Provide the [X, Y] coordinate of the cell's center where the given text is located.  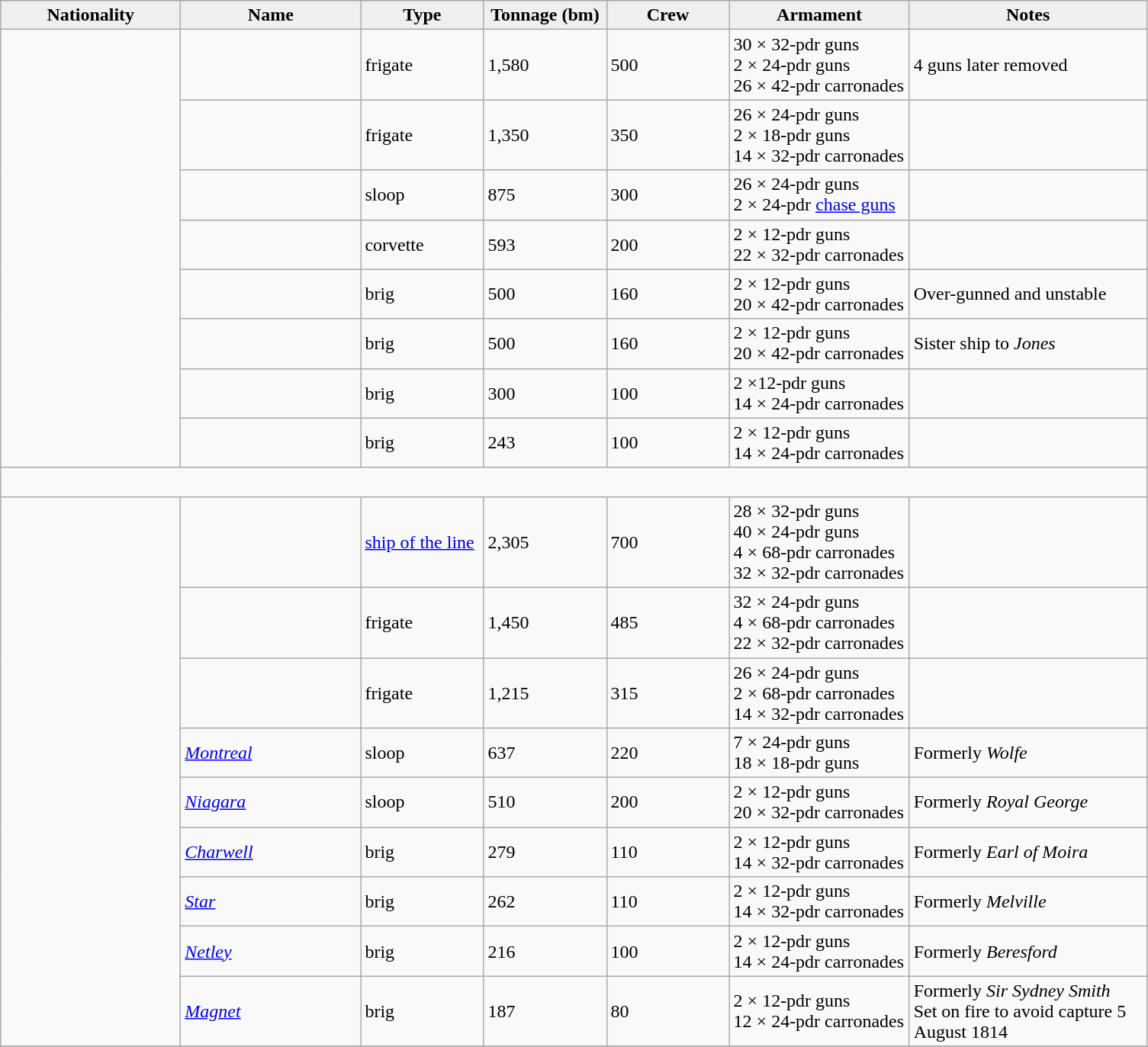
Sister ship to Jones [1028, 343]
Crew [668, 15]
26 × 24-pdr guns2 × 24-pdr chase guns [819, 195]
Formerly Royal George [1028, 802]
243 [545, 442]
26 × 24-pdr guns2 × 18-pdr guns14 × 32-pdr carronades [819, 135]
Formerly Earl of Moira [1028, 853]
Netley [271, 952]
Notes [1028, 15]
637 [545, 753]
Magnet [271, 1011]
593 [545, 244]
350 [668, 135]
2 × 12-pdr guns12 × 24-pdr carronades [819, 1011]
220 [668, 753]
510 [545, 802]
2 × 12-pdr guns20 × 32-pdr carronades [819, 802]
216 [545, 952]
Over-gunned and unstable [1028, 294]
485 [668, 622]
Formerly Melville [1028, 901]
ship of the line [423, 541]
Star [271, 901]
Tonnage (bm) [545, 15]
262 [545, 901]
875 [545, 195]
1,580 [545, 65]
corvette [423, 244]
Formerly Sir Sydney SmithSet on fire to avoid capture 5 August 1814 [1028, 1011]
Name [271, 15]
Niagara [271, 802]
30 × 32-pdr guns2 × 24-pdr guns26 × 42-pdr carronades [819, 65]
Type [423, 15]
26 × 24-pdr guns2 × 68-pdr carronades14 × 32-pdr carronades [819, 692]
4 guns later removed [1028, 65]
1,215 [545, 692]
1,350 [545, 135]
28 × 32-pdr guns40 × 24-pdr guns4 × 68-pdr carronades32 × 32-pdr carronades [819, 541]
Nationality [91, 15]
Formerly Beresford [1028, 952]
Charwell [271, 853]
7 × 24-pdr guns18 × 18-pdr guns [819, 753]
Montreal [271, 753]
80 [668, 1011]
32 × 24-pdr guns4 × 68-pdr carronades22 × 32-pdr carronades [819, 622]
187 [545, 1011]
2 × 12-pdr guns22 × 32-pdr carronades [819, 244]
Formerly Wolfe [1028, 753]
Armament [819, 15]
279 [545, 853]
1,450 [545, 622]
2,305 [545, 541]
2 ×12-pdr guns14 × 24-pdr carronades [819, 393]
700 [668, 541]
315 [668, 692]
